For the text-containing cell, return its midpoint in [x, y] coordinate format. 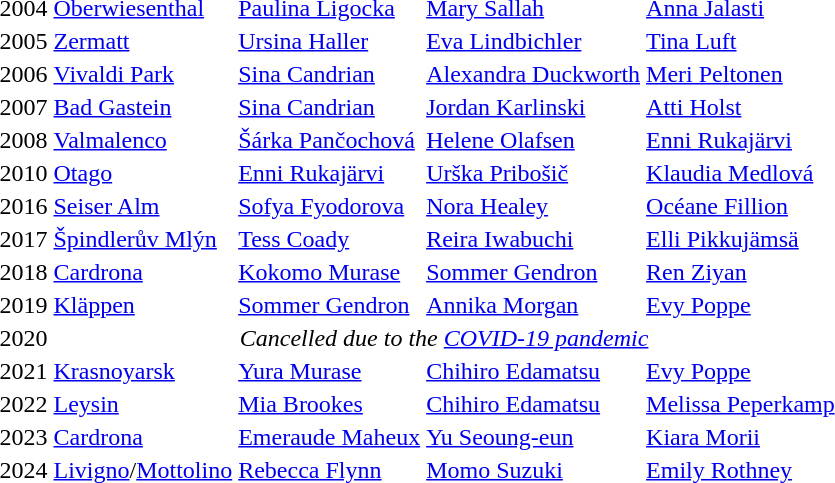
Annika Morgan [534, 305]
Ursina Haller [330, 41]
Špindlerův Mlýn [143, 239]
Yura Murase [330, 371]
Reira Iwabuchi [534, 239]
Enni Rukajärvi [330, 173]
Vivaldi Park [143, 74]
Kläppen [143, 305]
Krasnoyarsk [143, 371]
Leysin [143, 404]
Kokomo Murase [330, 272]
Urška Pribošič [534, 173]
Helene Olafsen [534, 140]
Valmalenco [143, 140]
Tess Coady [330, 239]
Emeraude Maheux [330, 437]
Eva Lindbichler [534, 41]
Nora Healey [534, 206]
Seiser Alm [143, 206]
Jordan Karlinski [534, 107]
Alexandra Duckworth [534, 74]
Sofya Fyodorova [330, 206]
Mia Brookes [330, 404]
Bad Gastein [143, 107]
Šárka Pančochová [330, 140]
Yu Seoung-eun [534, 437]
Otago [143, 173]
Zermatt [143, 41]
